Output the [x, y] coordinate of the center of the cell containing the given text.  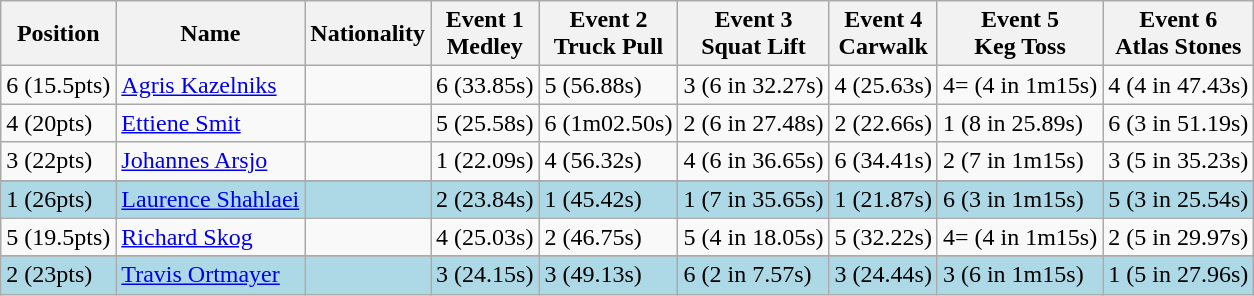
Name [210, 34]
1 (8 in 25.89s) [1020, 123]
Richard Skog [210, 237]
Ettiene Smit [210, 123]
Event 3Squat Lift [754, 34]
3 (49.13s) [608, 275]
6 (34.41s) [883, 161]
2 (23pts) [58, 275]
4 (20pts) [58, 123]
1 (21.87s) [883, 199]
Nationality [368, 34]
Agris Kazelniks [210, 85]
6 (3 in 1m15s) [1020, 199]
Event 1Medley [485, 34]
3 (5 in 35.23s) [1178, 161]
5 (3 in 25.54s) [1178, 199]
4 (25.63s) [883, 85]
2 (22.66s) [883, 123]
5 (19.5pts) [58, 237]
2 (46.75s) [608, 237]
4 (25.03s) [485, 237]
5 (25.58s) [485, 123]
Event 4Carwalk [883, 34]
2 (5 in 29.97s) [1178, 237]
1 (5 in 27.96s) [1178, 275]
1 (7 in 35.65s) [754, 199]
3 (22pts) [58, 161]
1 (45.42s) [608, 199]
4 (6 in 36.65s) [754, 161]
5 (32.22s) [883, 237]
Travis Ortmayer [210, 275]
Event 5Keg Toss [1020, 34]
1 (22.09s) [485, 161]
3 (6 in 32.27s) [754, 85]
Event 6Atlas Stones [1178, 34]
3 (24.15s) [485, 275]
Position [58, 34]
Laurence Shahlaei [210, 199]
6 (2 in 7.57s) [754, 275]
6 (33.85s) [485, 85]
5 (4 in 18.05s) [754, 237]
Johannes Arsjo [210, 161]
4 (56.32s) [608, 161]
5 (56.88s) [608, 85]
2 (23.84s) [485, 199]
1 (26pts) [58, 199]
Event 2Truck Pull [608, 34]
3 (6 in 1m15s) [1020, 275]
2 (7 in 1m15s) [1020, 161]
6 (3 in 51.19s) [1178, 123]
6 (15.5pts) [58, 85]
6 (1m02.50s) [608, 123]
3 (24.44s) [883, 275]
2 (6 in 27.48s) [754, 123]
4 (4 in 47.43s) [1178, 85]
